For the text-containing cell, return its midpoint in [X, Y] coordinate format. 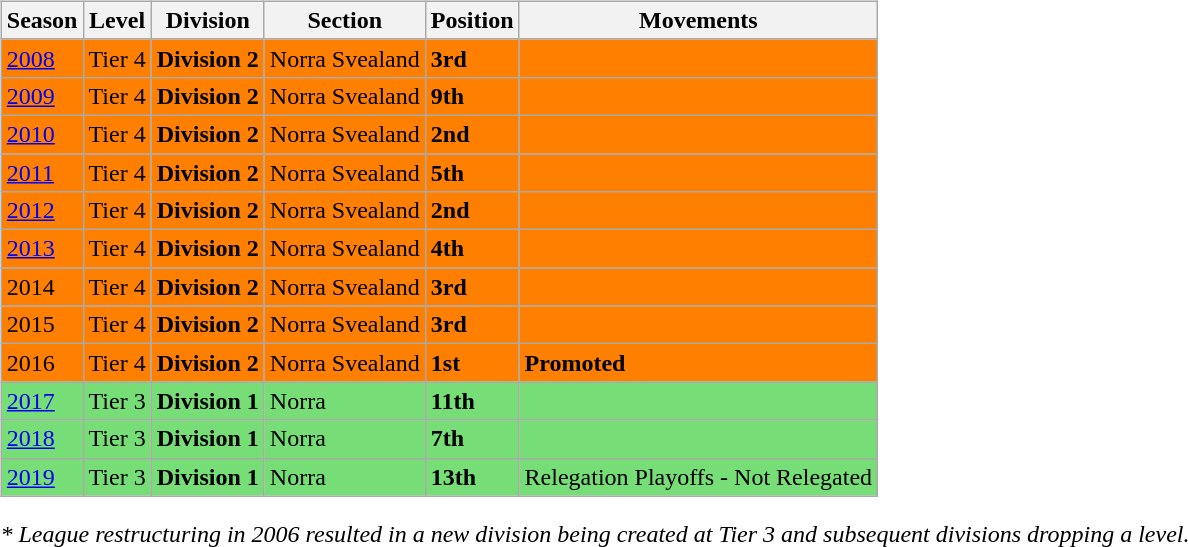
13th [472, 477]
2012 [42, 211]
Level [117, 20]
Section [344, 20]
2013 [42, 249]
11th [472, 401]
2009 [42, 96]
Movements [698, 20]
4th [472, 249]
2011 [42, 173]
2014 [42, 287]
9th [472, 96]
Relegation Playoffs - Not Relegated [698, 477]
1st [472, 363]
7th [472, 439]
2019 [42, 477]
2015 [42, 325]
2017 [42, 401]
Season [42, 20]
2008 [42, 58]
Position [472, 20]
Promoted [698, 363]
2018 [42, 439]
5th [472, 173]
Division [208, 20]
2010 [42, 134]
2016 [42, 363]
